Return [X, Y] of the center of cell containing provided text 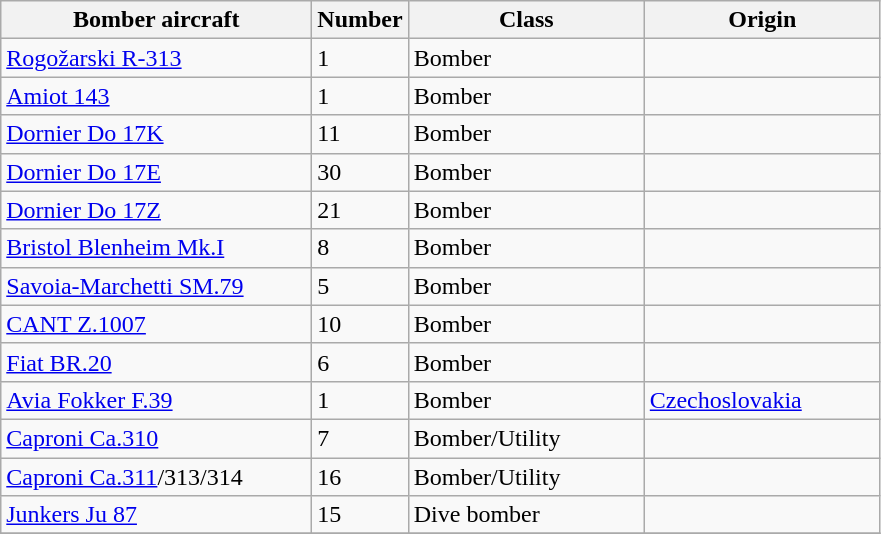
Class [526, 20]
Caproni Ca.310 [156, 438]
CANT Z.1007 [156, 324]
10 [360, 324]
Amiot 143 [156, 96]
Bristol Blenheim Mk.I [156, 248]
6 [360, 362]
Bomber aircraft [156, 20]
Savoia-Marchetti SM.79 [156, 286]
Dornier Do 17E [156, 172]
Dornier Do 17Z [156, 210]
Number [360, 20]
Rogožarski R-313 [156, 58]
8 [360, 248]
Origin [762, 20]
Fiat BR.20 [156, 362]
21 [360, 210]
Caproni Ca.311/313/314 [156, 477]
16 [360, 477]
Czechoslovakia [762, 400]
30 [360, 172]
7 [360, 438]
Dornier Do 17K [156, 134]
Dive bomber [526, 515]
Junkers Ju 87 [156, 515]
Avia Fokker F.39 [156, 400]
11 [360, 134]
15 [360, 515]
5 [360, 286]
